Find where the given text appears and provide that cell's center as (x, y) coordinate. 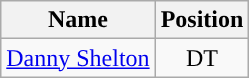
Danny Shelton (78, 58)
Position (202, 20)
DT (202, 58)
Name (78, 20)
